Capture the cell that displays the provided text and extract its [X, Y] central coordinate. 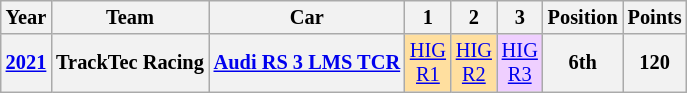
Audi RS 3 LMS TCR [307, 63]
3 [520, 17]
Points [655, 17]
2021 [26, 63]
HIGR1 [428, 63]
6th [583, 63]
Team [130, 17]
Car [307, 17]
120 [655, 63]
HIGR3 [520, 63]
TrackTec Racing [130, 63]
Position [583, 17]
1 [428, 17]
2 [474, 17]
Year [26, 17]
HIGR2 [474, 63]
